Detect which cell encompasses the target text, then output its [x, y] center coordinate. 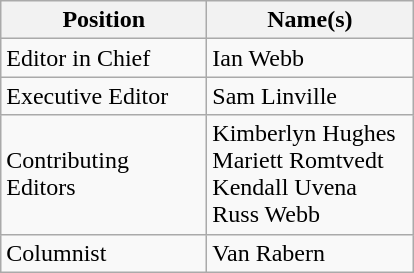
Van Rabern [310, 253]
Kimberlyn HughesMariett RomtvedtKendall UvenaRuss Webb [310, 174]
Editor in Chief [104, 58]
Executive Editor [104, 96]
Ian Webb [310, 58]
Position [104, 20]
Columnist [104, 253]
Contributing Editors [104, 174]
Sam Linville [310, 96]
Name(s) [310, 20]
